Return [x, y] of the center of cell containing provided text 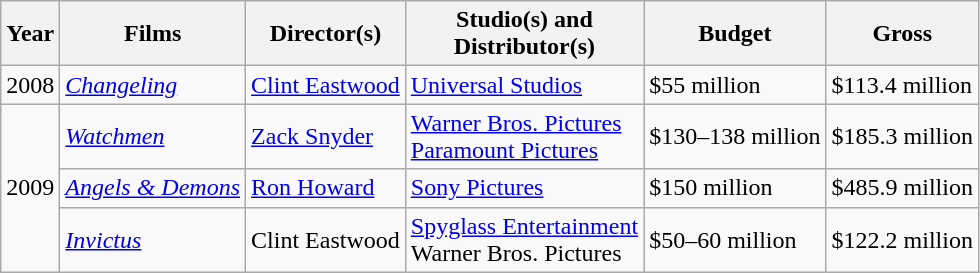
Gross [902, 34]
$55 million [735, 85]
Invictus [153, 240]
$150 million [735, 188]
$50–60 million [735, 240]
$122.2 million [902, 240]
Year [30, 34]
Warner Bros. PicturesParamount Pictures [524, 136]
Films [153, 34]
Watchmen [153, 136]
Zack Snyder [326, 136]
2009 [30, 188]
Sony Pictures [524, 188]
$485.9 million [902, 188]
Ron Howard [326, 188]
$113.4 million [902, 85]
Changeling [153, 85]
Spyglass EntertainmentWarner Bros. Pictures [524, 240]
Studio(s) andDistributor(s) [524, 34]
Director(s) [326, 34]
$185.3 million [902, 136]
Universal Studios [524, 85]
Angels & Demons [153, 188]
Budget [735, 34]
$130–138 million [735, 136]
2008 [30, 85]
